Extract the (X, Y) coordinate from the center of the cell holding the provided text.  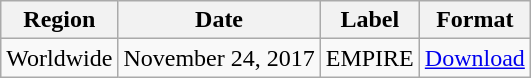
EMPIRE (370, 58)
Label (370, 20)
Worldwide (60, 58)
Region (60, 20)
Download (474, 58)
Date (219, 20)
Format (474, 20)
November 24, 2017 (219, 58)
